Output the [X, Y] coordinate of the center of the cell containing the given text.  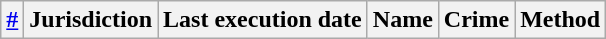
Jurisdiction [91, 20]
# [12, 20]
Name [402, 20]
Last execution date [263, 20]
Crime [476, 20]
Method [560, 20]
